Capture the cell that displays the provided text and extract its [X, Y] central coordinate. 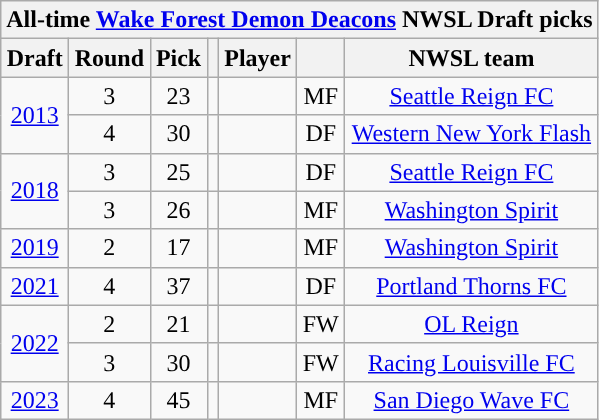
17 [178, 248]
NWSL team [472, 58]
Draft [35, 58]
2022 [35, 343]
OL Reign [472, 324]
45 [178, 400]
All-time Wake Forest Demon Deacons NWSL Draft picks [300, 20]
2023 [35, 400]
37 [178, 286]
San Diego Wave FC [472, 400]
26 [178, 210]
25 [178, 172]
Pick [178, 58]
2013 [35, 115]
Player [258, 58]
23 [178, 96]
Western New York Flash [472, 134]
2018 [35, 191]
Round [110, 58]
2021 [35, 286]
2019 [35, 248]
Portland Thorns FC [472, 286]
Racing Louisville FC [472, 362]
21 [178, 324]
